Output the (x, y) coordinate of the center of the cell containing the given text.  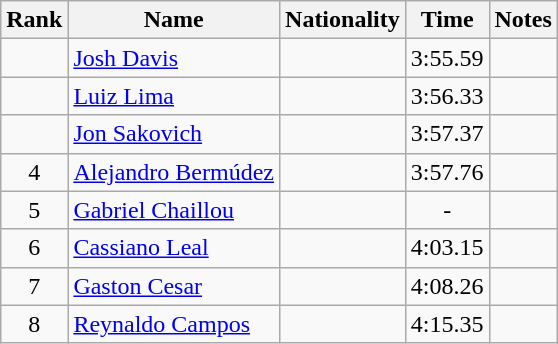
5 (34, 210)
Jon Sakovich (174, 134)
- (447, 210)
Alejandro Bermúdez (174, 172)
8 (34, 324)
Time (447, 20)
Josh Davis (174, 58)
Gabriel Chaillou (174, 210)
4:08.26 (447, 286)
4:03.15 (447, 248)
3:57.37 (447, 134)
Cassiano Leal (174, 248)
Gaston Cesar (174, 286)
Rank (34, 20)
3:57.76 (447, 172)
Luiz Lima (174, 96)
Name (174, 20)
Notes (523, 20)
Nationality (343, 20)
3:55.59 (447, 58)
7 (34, 286)
6 (34, 248)
Reynaldo Campos (174, 324)
4 (34, 172)
4:15.35 (447, 324)
3:56.33 (447, 96)
